Search for the cell housing the specified text and yield its [x, y] center coordinate. 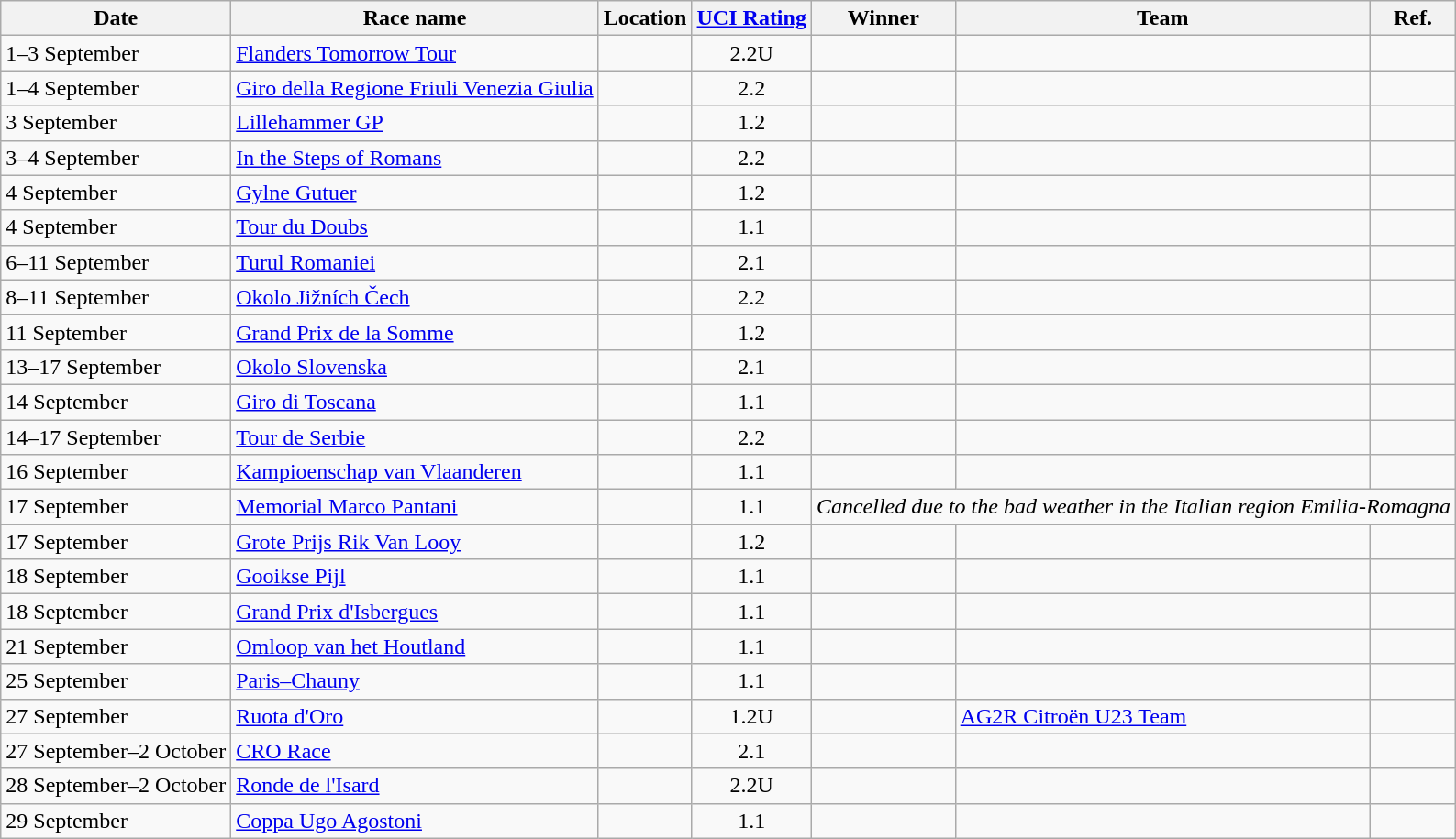
Grand Prix de la Somme [415, 332]
1.2U [751, 716]
Winner [883, 18]
25 September [116, 681]
8–11 September [116, 297]
3 September [116, 123]
14 September [116, 402]
Grand Prix d'Isbergues [415, 612]
28 September–2 October [116, 786]
Memorial Marco Pantani [415, 507]
3–4 September [116, 158]
21 September [116, 646]
1–4 September [116, 88]
14–17 September [116, 437]
Tour de Serbie [415, 437]
27 September–2 October [116, 751]
Okolo Jižních Čech [415, 297]
AG2R Citroën U23 Team [1162, 716]
Kampioenschap van Vlaanderen [415, 472]
6–11 September [116, 262]
In the Steps of Romans [415, 158]
Ronde de l'Isard [415, 786]
Team [1162, 18]
Location [645, 18]
Gooikse Pijl [415, 577]
Lillehammer GP [415, 123]
Flanders Tomorrow Tour [415, 53]
11 September [116, 332]
Cancelled due to the bad weather in the Italian region Emilia-Romagna [1133, 507]
Ref. [1413, 18]
Okolo Slovenska [415, 367]
Date [116, 18]
Gylne Gutuer [415, 193]
Grote Prijs Rik Van Looy [415, 542]
Turul Romaniei [415, 262]
1–3 September [116, 53]
29 September [116, 821]
Omloop van het Houtland [415, 646]
Tour du Doubs [415, 227]
27 September [116, 716]
13–17 September [116, 367]
Paris–Chauny [415, 681]
UCI Rating [751, 18]
Giro della Regione Friuli Venezia Giulia [415, 88]
16 September [116, 472]
Giro di Toscana [415, 402]
Race name [415, 18]
Ruota d'Oro [415, 716]
CRO Race [415, 751]
Coppa Ugo Agostoni [415, 821]
